For the text-containing cell, return its midpoint in [x, y] coordinate format. 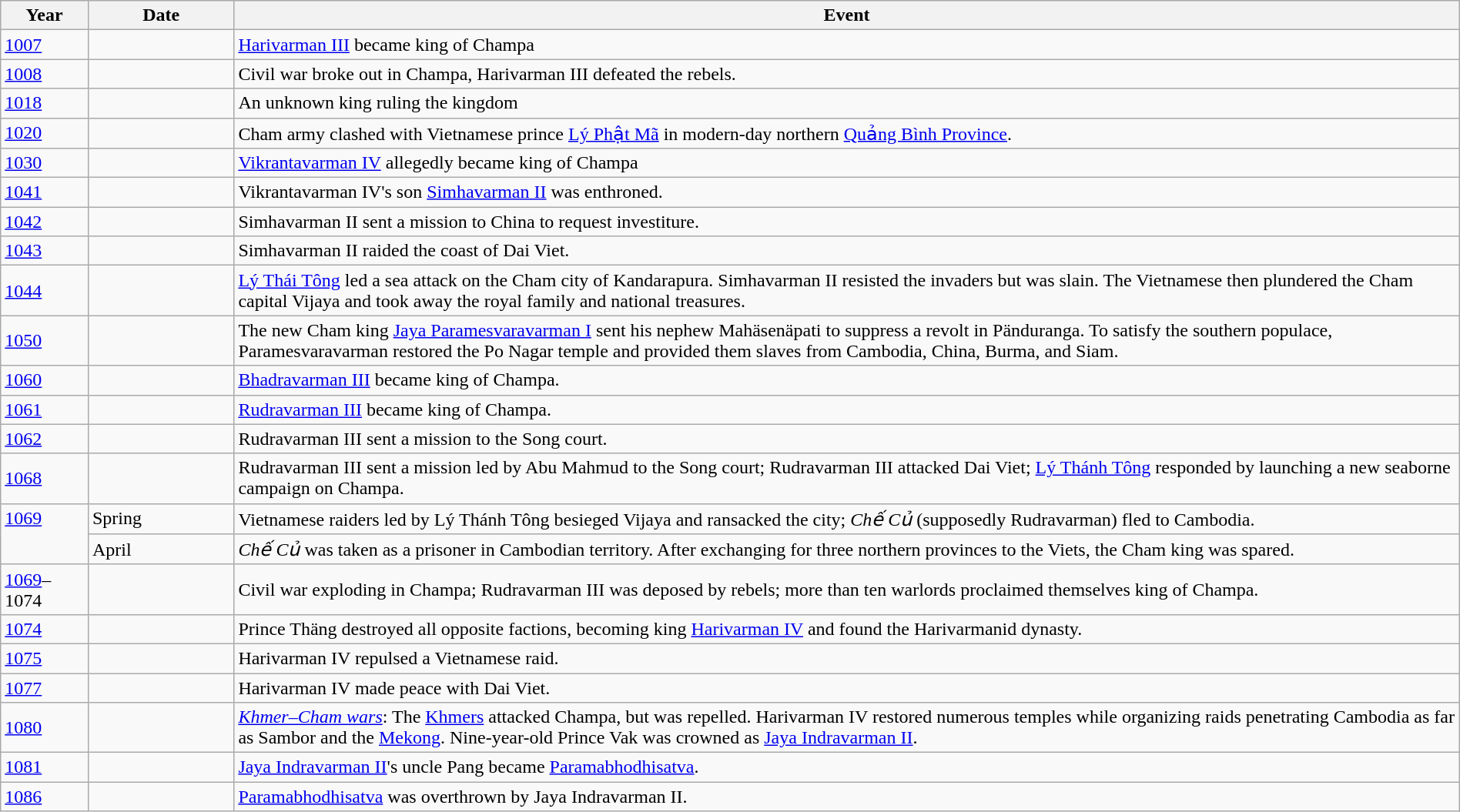
1042 [45, 222]
1044 [45, 291]
Vikrantavarman IV's son Simhavarman II was enthroned. [847, 192]
Vietnamese raiders led by Lý Thánh Tông besieged Vijaya and ransacked the city; Chế Củ (supposedly Rudravarman) fled to Cambodia. [847, 519]
1030 [45, 163]
Spring [160, 519]
1074 [45, 629]
Harivarman IV made peace with Dai Viet. [847, 687]
1018 [45, 103]
1069–1074 [45, 590]
April [160, 550]
1061 [45, 409]
Bhadravarman III became king of Champa. [847, 380]
1080 [45, 728]
Simhavarman II raided the coast of Dai Viet. [847, 251]
Rudravarman III became king of Champa. [847, 409]
Event [847, 15]
1041 [45, 192]
Chế Củ was taken as a prisoner in Cambodian territory. After exchanging for three northern provinces to the Viets, the Cham king was spared. [847, 550]
Date [160, 15]
Prince Thäng destroyed all opposite factions, becoming king Harivarman IV and found the Harivarmanid dynasty. [847, 629]
1075 [45, 658]
Paramabhodhisatva was overthrown by Jaya Indravarman II. [847, 797]
Vikrantavarman IV allegedly became king of Champa [847, 163]
1008 [45, 74]
An unknown king ruling the kingdom [847, 103]
1050 [45, 340]
Simhavarman II sent a mission to China to request investiture. [847, 222]
Rudravarman III sent a mission to the Song court. [847, 439]
Harivarman III became king of Champa [847, 45]
Civil war exploding in Champa; Rudravarman III was deposed by rebels; more than ten warlords proclaimed themselves king of Champa. [847, 590]
1086 [45, 797]
Year [45, 15]
Harivarman IV repulsed a Vietnamese raid. [847, 658]
1077 [45, 687]
1007 [45, 45]
1068 [45, 479]
1062 [45, 439]
Cham army clashed with Vietnamese prince Lý Phật Mã in modern-day northern Quảng Bình Province. [847, 133]
1060 [45, 380]
Jaya Indravarman II's uncle Pang became Paramabhodhisatva. [847, 767]
1020 [45, 133]
Civil war broke out in Champa, Harivarman III defeated the rebels. [847, 74]
1081 [45, 767]
1069 [45, 534]
1043 [45, 251]
